Locate the cell with the specified text and output its (x, y) center coordinate. 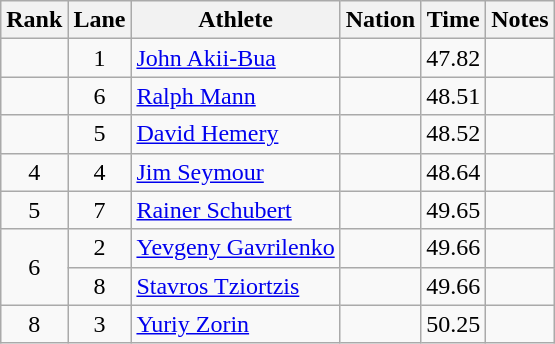
Lane (100, 20)
Nation (380, 20)
48.64 (454, 172)
David Hemery (236, 134)
2 (100, 248)
Rainer Schubert (236, 210)
3 (100, 324)
47.82 (454, 58)
50.25 (454, 324)
Yuriy Zorin (236, 324)
Stavros Tziortzis (236, 286)
7 (100, 210)
49.65 (454, 210)
48.51 (454, 96)
48.52 (454, 134)
Athlete (236, 20)
John Akii-Bua (236, 58)
Yevgeny Gavrilenko (236, 248)
Rank (34, 20)
Time (454, 20)
Jim Seymour (236, 172)
1 (100, 58)
Notes (520, 20)
Ralph Mann (236, 96)
